Return the (x, y) coordinate for the center point of the cell that contains the specified text.  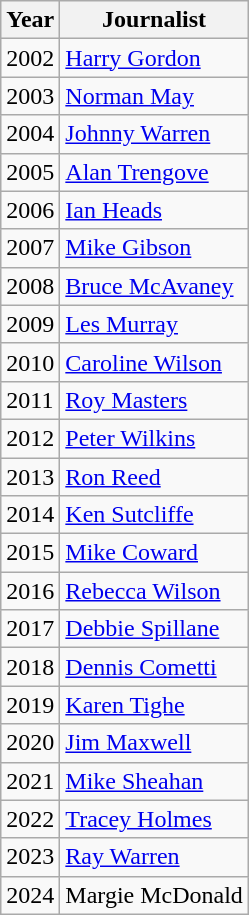
Ian Heads (154, 210)
2011 (30, 400)
Ken Sutcliffe (154, 515)
Norman May (154, 96)
Karen Tighe (154, 705)
Johnny Warren (154, 134)
2020 (30, 743)
Harry Gordon (154, 58)
2004 (30, 134)
Les Murray (154, 324)
Rebecca Wilson (154, 591)
2018 (30, 667)
2007 (30, 248)
2009 (30, 324)
2012 (30, 438)
2005 (30, 172)
Roy Masters (154, 400)
2003 (30, 96)
Debbie Spillane (154, 629)
Peter Wilkins (154, 438)
2014 (30, 515)
Bruce McAvaney (154, 286)
2019 (30, 705)
Alan Trengove (154, 172)
2013 (30, 477)
Ron Reed (154, 477)
2022 (30, 819)
2021 (30, 781)
2008 (30, 286)
Tracey Holmes (154, 819)
2006 (30, 210)
Journalist (154, 20)
2016 (30, 591)
2023 (30, 857)
Margie McDonald (154, 895)
2017 (30, 629)
2002 (30, 58)
2024 (30, 895)
Dennis Cometti (154, 667)
Mike Sheahan (154, 781)
Ray Warren (154, 857)
2015 (30, 553)
Caroline Wilson (154, 362)
Jim Maxwell (154, 743)
Year (30, 20)
Mike Gibson (154, 248)
Mike Coward (154, 553)
2010 (30, 362)
